Detect which cell encompasses the target text, then output its (x, y) center coordinate. 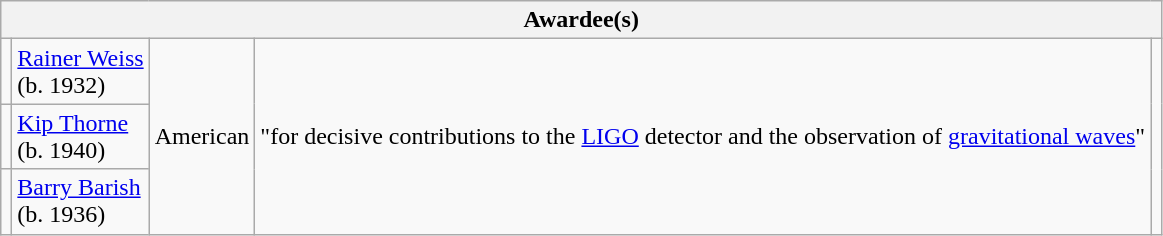
American (202, 136)
Rainer Weiss(b. 1932) (80, 72)
"for decisive contributions to the LIGO detector and the observation of gravitational waves" (703, 136)
Barry Barish(b. 1936) (80, 202)
Kip Thorne(b. 1940) (80, 136)
Awardee(s) (582, 20)
